Return the [X, Y] coordinate for the center point of the cell that contains the specified text.  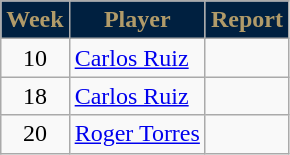
Player [137, 20]
10 [35, 58]
20 [35, 134]
Week [35, 20]
Roger Torres [137, 134]
18 [35, 96]
Report [246, 20]
